Identify which cell holds the provided text, then report its [x, y] central coordinate. 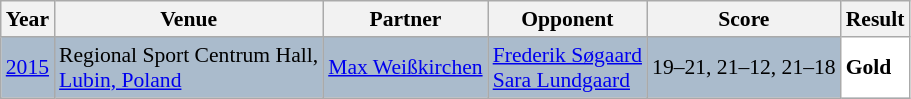
Max Weißkirchen [405, 68]
Frederik Søgaard Sara Lundgaard [568, 68]
Gold [876, 68]
Result [876, 19]
Regional Sport Centrum Hall,Lubin, Poland [188, 68]
Partner [405, 19]
2015 [28, 68]
Venue [188, 19]
Opponent [568, 19]
Year [28, 19]
Score [744, 19]
19–21, 21–12, 21–18 [744, 68]
